Provide the [x, y] coordinate of the cell's center where the given text is located.  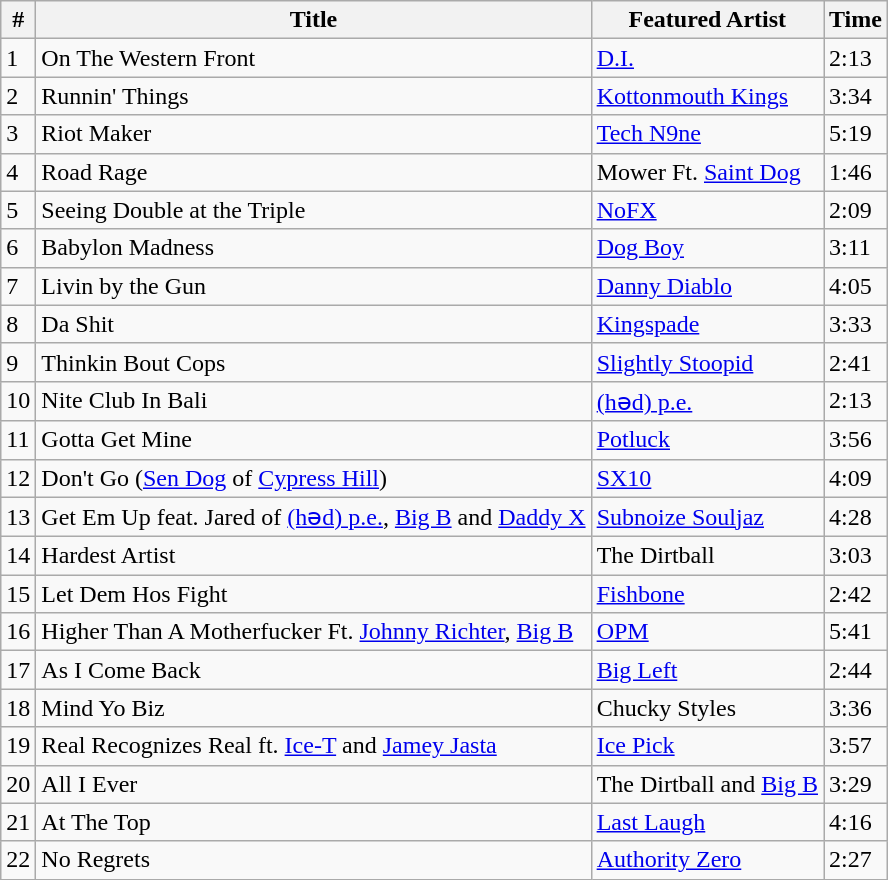
Kottonmouth Kings [707, 96]
13 [18, 517]
Big Left [707, 670]
3:57 [856, 746]
12 [18, 478]
Riot Maker [314, 134]
6 [18, 248]
SX10 [707, 478]
Fishbone [707, 594]
OPM [707, 632]
D.I. [707, 58]
Mower Ft. Saint Dog [707, 172]
2 [18, 96]
2:09 [856, 210]
2:42 [856, 594]
Chucky Styles [707, 708]
No Regrets [314, 860]
Gotta Get Mine [314, 440]
The Dirtball [707, 556]
5:41 [856, 632]
Kingspade [707, 324]
16 [18, 632]
17 [18, 670]
Runnin' Things [314, 96]
3:34 [856, 96]
4:16 [856, 822]
10 [18, 401]
Real Recognizes Real ft. Ice-T and Jamey Jasta [314, 746]
3 [18, 134]
1:46 [856, 172]
22 [18, 860]
5:19 [856, 134]
19 [18, 746]
Tech N9ne [707, 134]
# [18, 20]
As I Come Back [314, 670]
Mind Yo Biz [314, 708]
Nite Club In Bali [314, 401]
(həd) p.e. [707, 401]
3:29 [856, 784]
3:36 [856, 708]
Thinkin Bout Cops [314, 362]
NoFX [707, 210]
Last Laugh [707, 822]
3:11 [856, 248]
Let Dem Hos Fight [314, 594]
All I Ever [314, 784]
2:44 [856, 670]
11 [18, 440]
Slightly Stoopid [707, 362]
21 [18, 822]
The Dirtball and Big B [707, 784]
3:56 [856, 440]
At The Top [314, 822]
2:27 [856, 860]
3:03 [856, 556]
Title [314, 20]
18 [18, 708]
Potluck [707, 440]
Don't Go (Sen Dog of Cypress Hill) [314, 478]
Time [856, 20]
9 [18, 362]
14 [18, 556]
4:05 [856, 286]
5 [18, 210]
8 [18, 324]
1 [18, 58]
Get Em Up feat. Jared of (həd) p.e., Big B and Daddy X [314, 517]
Babylon Madness [314, 248]
Authority Zero [707, 860]
4 [18, 172]
Hardest Artist [314, 556]
Road Rage [314, 172]
On The Western Front [314, 58]
Higher Than A Motherfucker Ft. Johnny Richter, Big B [314, 632]
Ice Pick [707, 746]
Dog Boy [707, 248]
3:33 [856, 324]
2:41 [856, 362]
Seeing Double at the Triple [314, 210]
15 [18, 594]
7 [18, 286]
Da Shit [314, 324]
Featured Artist [707, 20]
20 [18, 784]
Livin by the Gun [314, 286]
4:09 [856, 478]
Subnoize Souljaz [707, 517]
4:28 [856, 517]
Danny Diablo [707, 286]
